Detect which cell encompasses the target text, then output its [x, y] center coordinate. 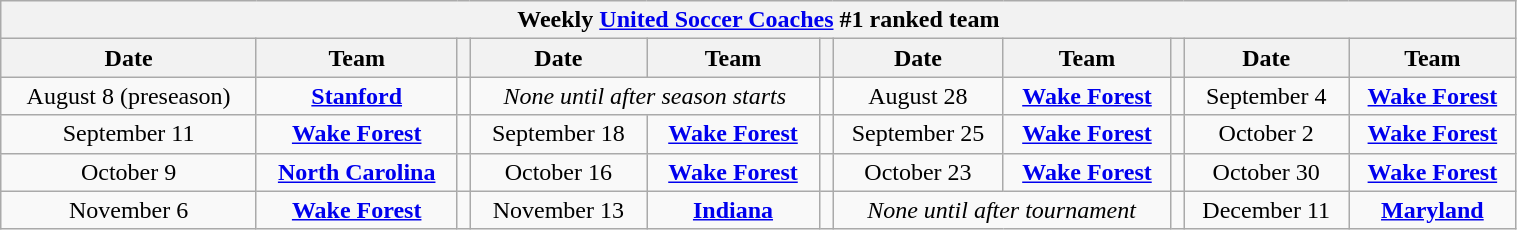
December 11 [1266, 210]
October 30 [1266, 172]
None until after season starts [644, 96]
October 16 [558, 172]
August 28 [918, 96]
Indiana [734, 210]
November 13 [558, 210]
September 4 [1266, 96]
October 2 [1266, 134]
September 18 [558, 134]
September 25 [918, 134]
November 6 [129, 210]
October 9 [129, 172]
September 11 [129, 134]
Maryland [1432, 210]
October 23 [918, 172]
August 8 (preseason) [129, 96]
None until after tournament [1002, 210]
North Carolina [356, 172]
Stanford [356, 96]
Weekly United Soccer Coaches #1 ranked team [758, 20]
